Identify which cell holds the provided text, then report its [x, y] central coordinate. 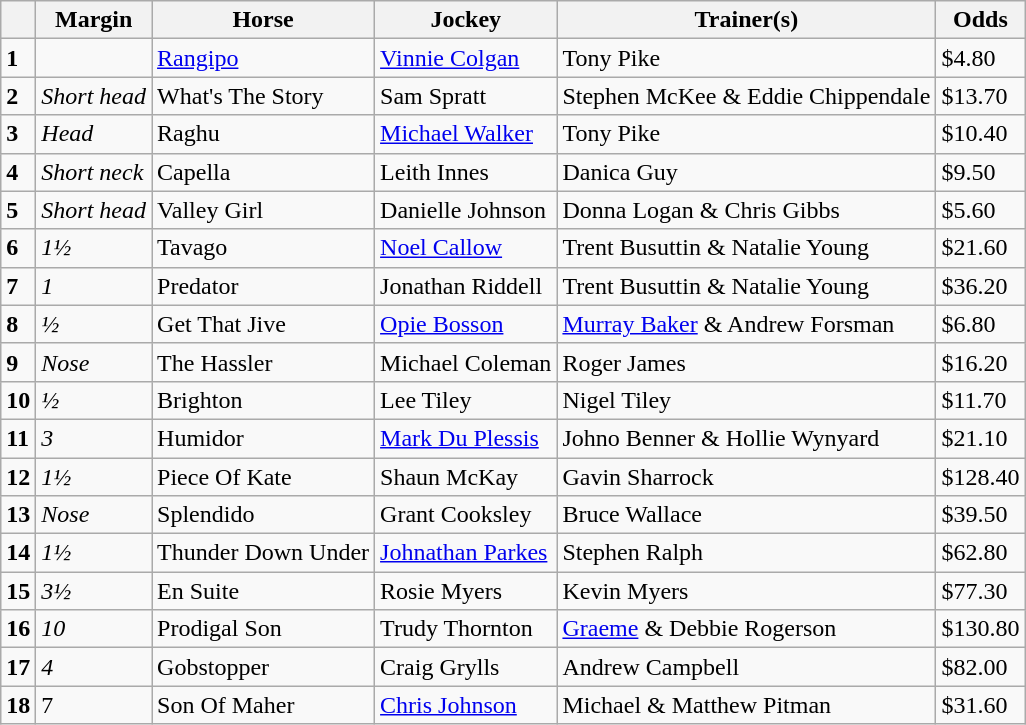
11 [18, 438]
Jockey [466, 20]
En Suite [264, 591]
$130.80 [980, 629]
The Hassler [264, 362]
Head [94, 134]
Jonathan Riddell [466, 286]
Graeme & Debbie Rogerson [746, 629]
Bruce Wallace [746, 515]
12 [18, 477]
Donna Logan & Chris Gibbs [746, 210]
Roger James [746, 362]
Trainer(s) [746, 20]
13 [18, 515]
Splendido [264, 515]
Johno Benner & Hollie Wynyard [746, 438]
Valley Girl [264, 210]
Rosie Myers [466, 591]
$21.60 [980, 248]
Get That Jive [264, 324]
Horse [264, 20]
6 [18, 248]
Rangipo [264, 58]
Son Of Maher [264, 705]
$128.40 [980, 477]
$9.50 [980, 172]
Short neck [94, 172]
Thunder Down Under [264, 553]
Capella [264, 172]
Tavago [264, 248]
Gavin Sharrock [746, 477]
$11.70 [980, 400]
Kevin Myers [746, 591]
5 [18, 210]
Noel Callow [466, 248]
Stephen McKee & Eddie Chippendale [746, 96]
Grant Cooksley [466, 515]
Michael & Matthew Pitman [746, 705]
Nigel Tiley [746, 400]
Stephen Ralph [746, 553]
9 [18, 362]
16 [18, 629]
14 [18, 553]
$13.70 [980, 96]
$77.30 [980, 591]
$4.80 [980, 58]
$16.20 [980, 362]
Michael Walker [466, 134]
18 [18, 705]
Danielle Johnson [466, 210]
Brighton [264, 400]
3½ [94, 591]
Piece Of Kate [264, 477]
$82.00 [980, 667]
$10.40 [980, 134]
Gobstopper [264, 667]
Humidor [264, 438]
17 [18, 667]
Lee Tiley [466, 400]
Leith Innes [466, 172]
Predator [264, 286]
$21.10 [980, 438]
Prodigal Son [264, 629]
Vinnie Colgan [466, 58]
Trudy Thornton [466, 629]
Mark Du Plessis [466, 438]
Odds [980, 20]
15 [18, 591]
Craig Grylls [466, 667]
$39.50 [980, 515]
What's The Story [264, 96]
Danica Guy [746, 172]
Margin [94, 20]
$6.80 [980, 324]
$31.60 [980, 705]
Chris Johnson [466, 705]
Shaun McKay [466, 477]
Murray Baker & Andrew Forsman [746, 324]
2 [18, 96]
8 [18, 324]
Opie Bosson [466, 324]
$62.80 [980, 553]
$36.20 [980, 286]
$5.60 [980, 210]
Raghu [264, 134]
Sam Spratt [466, 96]
Andrew Campbell [746, 667]
Michael Coleman [466, 362]
Johnathan Parkes [466, 553]
